Return [x, y] of the center of cell containing provided text 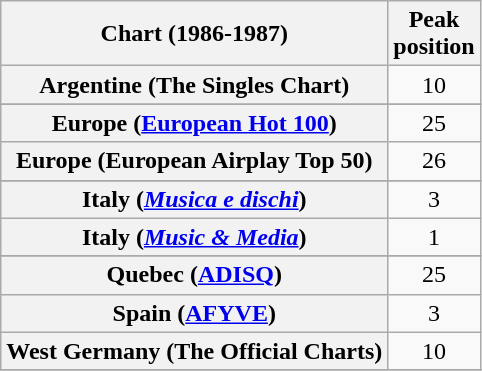
Argentine (The Singles Chart) [194, 85]
Chart (1986-1987) [194, 34]
Italy (Musica e dischi) [194, 199]
Europe (European Airplay Top 50) [194, 161]
Spain (AFYVE) [194, 313]
Italy (Music & Media) [194, 237]
Europe (European Hot 100) [194, 123]
Quebec (ADISQ) [194, 275]
West Germany (The Official Charts) [194, 351]
Peakposition [434, 34]
26 [434, 161]
1 [434, 237]
